Pinpoint the cell where the given text exists, returning its [x, y] midpoint coordinate. 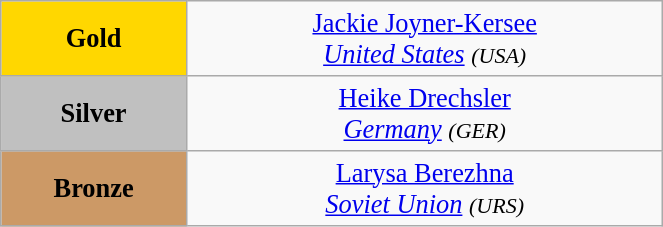
Silver [94, 112]
Larysa BerezhnaSoviet Union (URS) [424, 188]
Bronze [94, 188]
Gold [94, 38]
Jackie Joyner-KerseeUnited States (USA) [424, 38]
Heike DrechslerGermany (GER) [424, 112]
